Detect which cell encompasses the target text, then output its [X, Y] center coordinate. 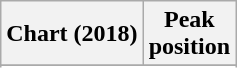
Chart (2018) [72, 34]
Peakposition [189, 34]
